Locate the cell with the specified text and output its [X, Y] center coordinate. 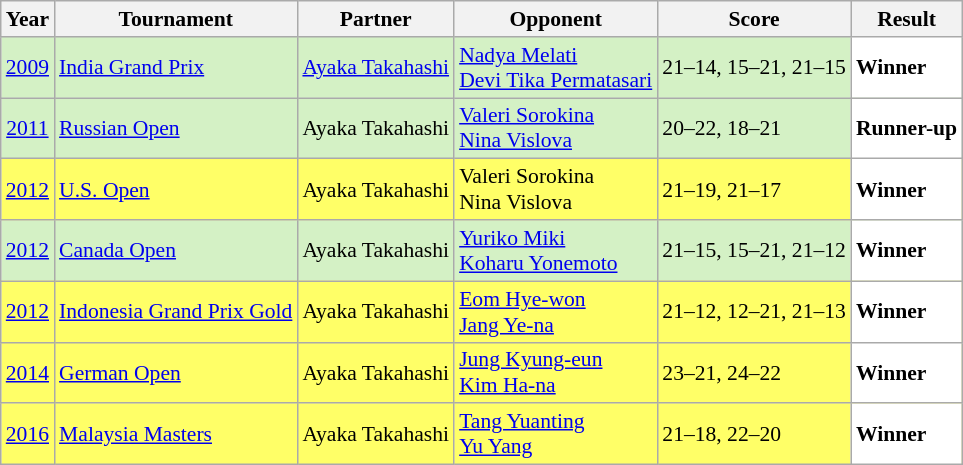
Year [28, 19]
German Open [176, 372]
Indonesia Grand Prix Gold [176, 312]
2011 [28, 128]
21–14, 15–21, 21–15 [754, 68]
21–19, 21–17 [754, 190]
21–12, 12–21, 21–13 [754, 312]
Jung Kyung-eun Kim Ha-na [556, 372]
Tang Yuanting Yu Yang [556, 434]
India Grand Prix [176, 68]
2014 [28, 372]
Nadya Melati Devi Tika Permatasari [556, 68]
U.S. Open [176, 190]
20–22, 18–21 [754, 128]
21–15, 15–21, 21–12 [754, 250]
Runner-up [906, 128]
Malaysia Masters [176, 434]
23–21, 24–22 [754, 372]
Yuriko Miki Koharu Yonemoto [556, 250]
Score [754, 19]
Russian Open [176, 128]
Canada Open [176, 250]
21–18, 22–20 [754, 434]
Opponent [556, 19]
2016 [28, 434]
Result [906, 19]
Partner [376, 19]
Eom Hye-won Jang Ye-na [556, 312]
2009 [28, 68]
Tournament [176, 19]
